Locate the cell with the specified text and output its [X, Y] center coordinate. 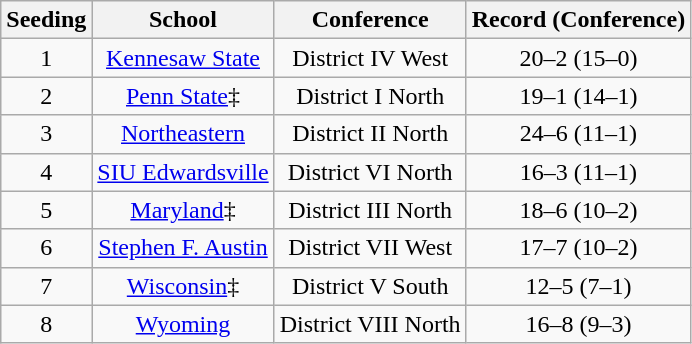
2 [46, 96]
18–6 (10–2) [578, 210]
Conference [370, 20]
Record (Conference) [578, 20]
District I North [370, 96]
Seeding [46, 20]
District V South [370, 286]
Penn State‡ [183, 96]
19–1 (14–1) [578, 96]
7 [46, 286]
1 [46, 58]
24–6 (11–1) [578, 134]
Maryland‡ [183, 210]
District VI North [370, 172]
4 [46, 172]
16–3 (11–1) [578, 172]
12–5 (7–1) [578, 286]
SIU Edwardsville [183, 172]
8 [46, 324]
District VII West [370, 248]
Stephen F. Austin [183, 248]
17–7 (10–2) [578, 248]
5 [46, 210]
School [183, 20]
District IV West [370, 58]
Northeastern [183, 134]
Wyoming [183, 324]
Kennesaw State [183, 58]
Wisconsin‡ [183, 286]
6 [46, 248]
20–2 (15–0) [578, 58]
16–8 (9–3) [578, 324]
District II North [370, 134]
District VIII North [370, 324]
District III North [370, 210]
3 [46, 134]
